Output the [X, Y] coordinate of the center of the cell containing the given text.  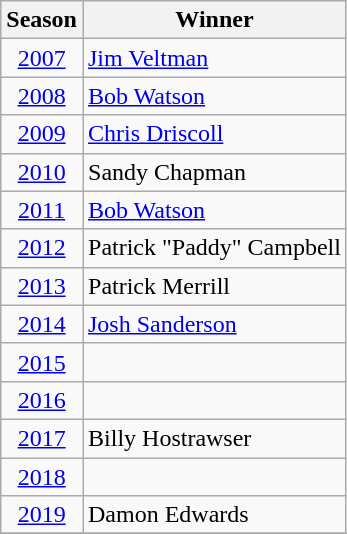
2016 [42, 400]
2014 [42, 324]
Sandy Chapman [214, 172]
2015 [42, 362]
2007 [42, 58]
2011 [42, 210]
2019 [42, 515]
Damon Edwards [214, 515]
2009 [42, 134]
Chris Driscoll [214, 134]
2008 [42, 96]
2018 [42, 477]
Josh Sanderson [214, 324]
2012 [42, 248]
Billy Hostrawser [214, 438]
Winner [214, 20]
2017 [42, 438]
Patrick Merrill [214, 286]
2010 [42, 172]
Patrick "Paddy" Campbell [214, 248]
Jim Veltman [214, 58]
2013 [42, 286]
Season [42, 20]
